Identify which cell holds the provided text, then report its (X, Y) central coordinate. 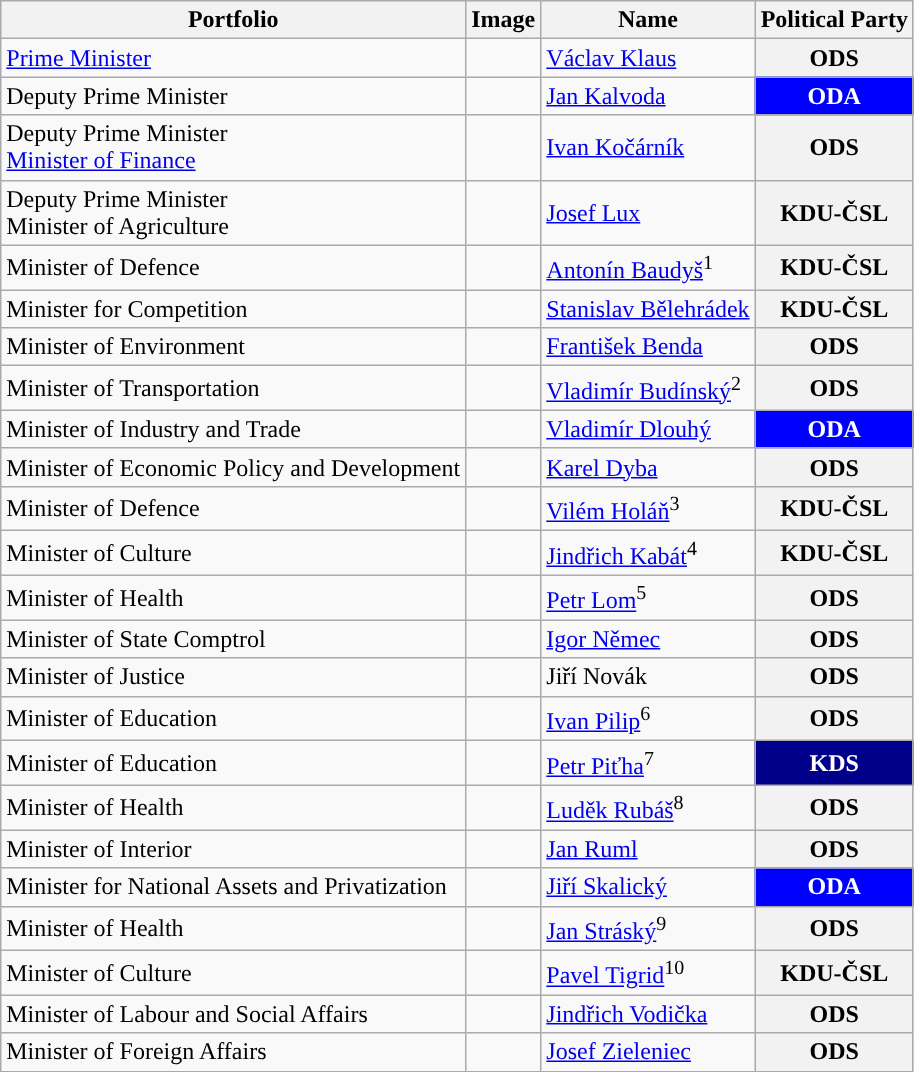
Antonín Baudyš1 (648, 268)
Deputy Prime Minister (234, 96)
Minister of Interior (234, 849)
Vladimír Budínský2 (648, 388)
Minister of Labour and Social Affairs (234, 1014)
Deputy Prime Minister Minister of Agriculture (234, 212)
Ivan Kočárník (648, 148)
Petr Lom5 (648, 598)
Luděk Rubáš8 (648, 808)
Minister of Justice (234, 677)
Jan Stráský9 (648, 928)
Prime Minister (234, 58)
Minister of Industry and Trade (234, 429)
Pavel Tigrid10 (648, 974)
Name (648, 20)
Petr Piťha7 (648, 764)
Karel Dyba (648, 467)
Minister for Competition (234, 309)
Ivan Pilip6 (648, 718)
KDS (834, 764)
Jan Kalvoda (648, 96)
Jiří Skalický (648, 887)
Josef Zieleniec (648, 1052)
Minister of State Comptrol (234, 639)
Political Party (834, 20)
Igor Němec (648, 639)
Minister of Transportation (234, 388)
Vladimír Dlouhý (648, 429)
Stanislav Bělehrádek (648, 309)
Minister of Foreign Affairs (234, 1052)
Jindřich Vodička (648, 1014)
Image (504, 20)
Jan Ruml (648, 849)
Minister for National Assets and Privatization (234, 887)
Deputy Prime Minister Minister of Finance (234, 148)
Portfolio (234, 20)
Josef Lux (648, 212)
Václav Klaus (648, 58)
Minister of Environment (234, 347)
Minister of Economic Policy and Development (234, 467)
Vilém Holáň3 (648, 508)
Jindřich Kabát4 (648, 554)
František Benda (648, 347)
Jiří Novák (648, 677)
